From the cell containing the given text, extract its center point as (x, y) coordinate. 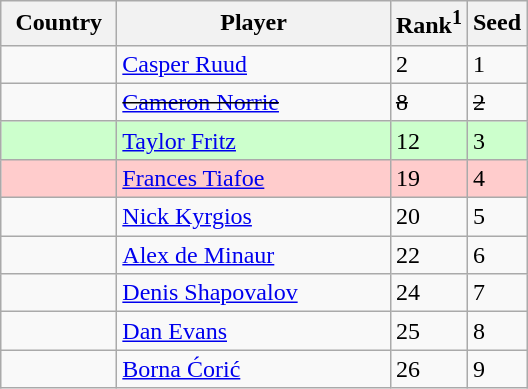
Cameron Norrie (254, 102)
3 (496, 140)
Player (254, 24)
24 (428, 293)
Casper Ruud (254, 64)
20 (428, 217)
Dan Evans (254, 331)
7 (496, 293)
4 (496, 178)
Country (59, 24)
Frances Tiafoe (254, 178)
Alex de Minaur (254, 255)
Nick Kyrgios (254, 217)
Denis Shapovalov (254, 293)
1 (496, 64)
25 (428, 331)
Seed (496, 24)
22 (428, 255)
Borna Ćorić (254, 369)
6 (496, 255)
9 (496, 369)
12 (428, 140)
Rank1 (428, 24)
19 (428, 178)
5 (496, 217)
Taylor Fritz (254, 140)
26 (428, 369)
